Return [x, y] of the center of cell containing provided text 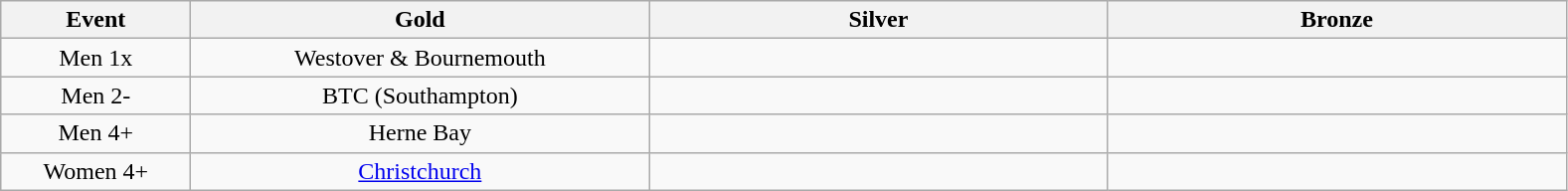
Westover & Bournemouth [420, 58]
Gold [420, 20]
Event [95, 20]
Bronze [1336, 20]
Herne Bay [420, 133]
Men 1x [95, 58]
Silver [879, 20]
Men 2- [95, 95]
BTC (Southampton) [420, 95]
Christchurch [420, 171]
Men 4+ [95, 133]
Women 4+ [95, 171]
